Capture the cell that displays the provided text and extract its [X, Y] central coordinate. 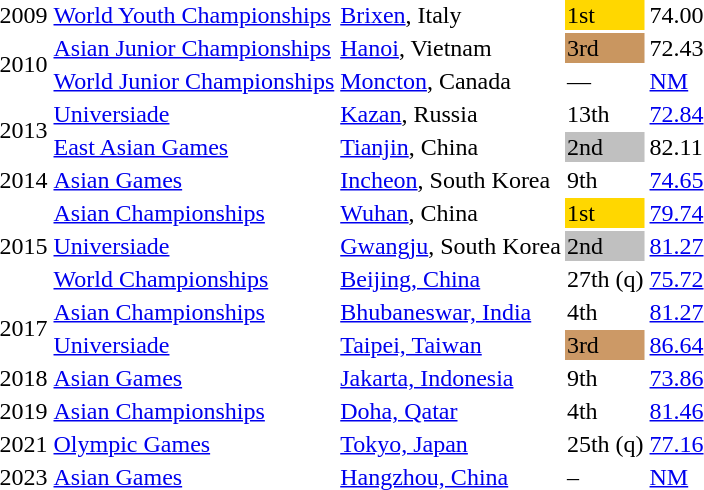
Beijing, China [451, 279]
East Asian Games [194, 147]
Tokyo, Japan [451, 444]
Wuhan, China [451, 213]
Taipei, Taiwan [451, 345]
World Junior Championships [194, 81]
Gwangju, South Korea [451, 246]
Hanoi, Vietnam [451, 48]
World Championships [194, 279]
Moncton, Canada [451, 81]
Doha, Qatar [451, 411]
25th (q) [605, 444]
Jakarta, Indonesia [451, 378]
Kazan, Russia [451, 114]
27th (q) [605, 279]
Asian Junior Championships [194, 48]
13th [605, 114]
Tianjin, China [451, 147]
World Youth Championships [194, 15]
Bhubaneswar, India [451, 312]
Olympic Games [194, 444]
— [605, 81]
Incheon, South Korea [451, 180]
Brixen, Italy [451, 15]
